Locate the cell with the specified text and output its [x, y] center coordinate. 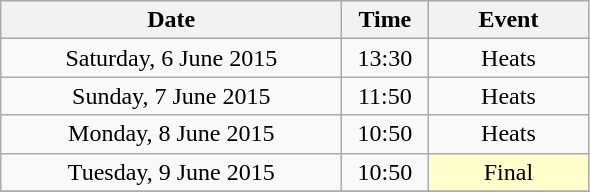
13:30 [385, 58]
Event [508, 20]
Saturday, 6 June 2015 [172, 58]
Date [172, 20]
Time [385, 20]
Final [508, 172]
11:50 [385, 96]
Sunday, 7 June 2015 [172, 96]
Tuesday, 9 June 2015 [172, 172]
Monday, 8 June 2015 [172, 134]
